Return (X, Y) of the center of cell containing provided text 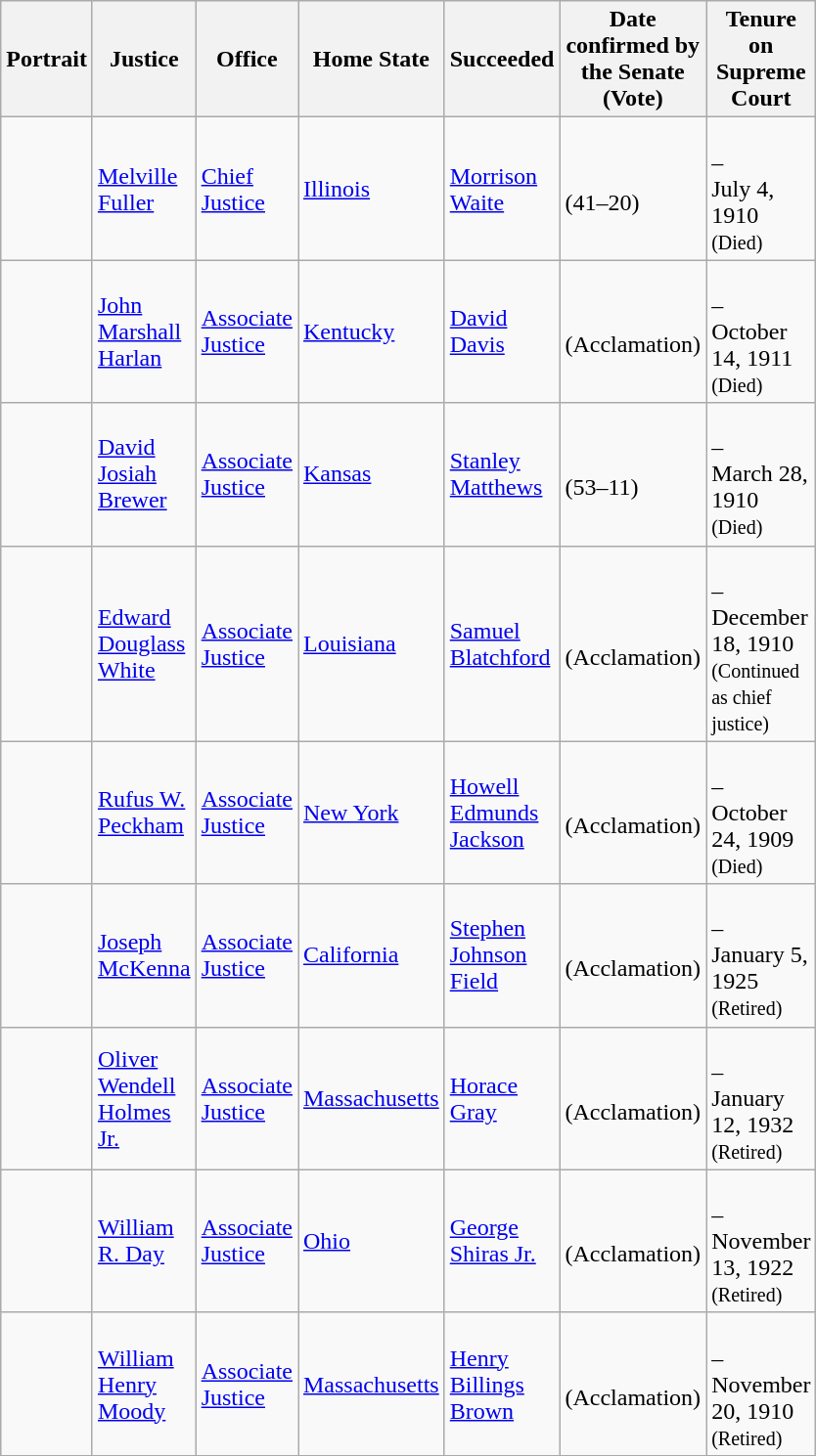
Date confirmed by the Senate(Vote) (633, 59)
–October 24, 1909(Died) (761, 813)
New York (371, 813)
–November 13, 1922(Retired) (761, 1241)
Melville Fuller (144, 189)
David Josiah Brewer (144, 474)
Illinois (371, 189)
–October 14, 1911(Died) (761, 331)
Chief Justice (247, 189)
Stanley Matthews (502, 474)
Justice (144, 59)
Office (247, 59)
William Henry Moody (144, 1384)
Portrait (47, 59)
Ohio (371, 1241)
–March 28, 1910(Died) (761, 474)
Samuel Blatchford (502, 643)
Succeeded (502, 59)
–July 4, 1910(Died) (761, 189)
California (371, 955)
Rufus W. Peckham (144, 813)
–December 18, 1910(Continued as chief justice) (761, 643)
Tenure on Supreme Court (761, 59)
George Shiras Jr. (502, 1241)
(41–20) (633, 189)
Morrison Waite (502, 189)
Stephen Johnson Field (502, 955)
–November 20, 1910(Retired) (761, 1384)
Henry Billings Brown (502, 1384)
Joseph McKenna (144, 955)
William R. Day (144, 1241)
Home State (371, 59)
Kentucky (371, 331)
John Marshall Harlan (144, 331)
–January 5, 1925(Retired) (761, 955)
(53–11) (633, 474)
Horace Gray (502, 1098)
Edward Douglass White (144, 643)
Louisiana (371, 643)
–January 12, 1932(Retired) (761, 1098)
Howell Edmunds Jackson (502, 813)
Oliver Wendell Holmes Jr. (144, 1098)
David Davis (502, 331)
Kansas (371, 474)
